Determine the [x, y] coordinate at the center of the cell enclosing the given text.  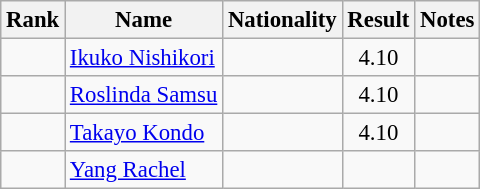
Ikuko Nishikori [144, 58]
Name [144, 20]
Yang Rachel [144, 170]
Takayo Kondo [144, 133]
Result [378, 20]
Rank [33, 20]
Roslinda Samsu [144, 95]
Notes [448, 20]
Nationality [282, 20]
